Pinpoint the cell where the given text exists, returning its [x, y] midpoint coordinate. 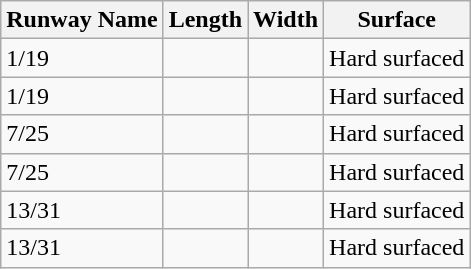
Surface [397, 20]
Width [286, 20]
Runway Name [82, 20]
Length [205, 20]
